Determine the [X, Y] coordinate at the center of the cell enclosing the given text.  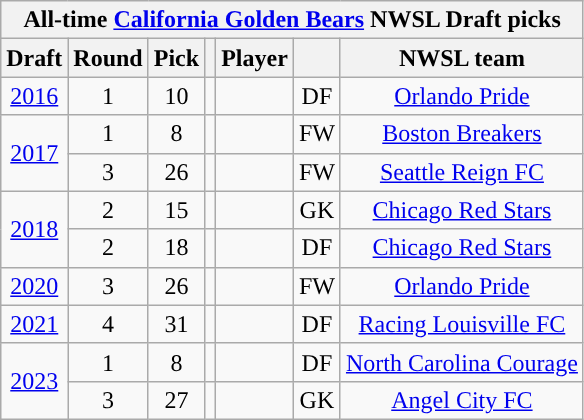
15 [176, 210]
Boston Breakers [462, 134]
2018 [34, 229]
NWSL team [462, 58]
31 [176, 324]
North Carolina Courage [462, 362]
2023 [34, 381]
Pick [176, 58]
Seattle Reign FC [462, 172]
2020 [34, 286]
Draft [34, 58]
18 [176, 248]
27 [176, 400]
All-time California Golden Bears NWSL Draft picks [292, 20]
4 [108, 324]
Angel City FC [462, 400]
Racing Louisville FC [462, 324]
Round [108, 58]
2017 [34, 153]
Player [255, 58]
2021 [34, 324]
10 [176, 96]
2016 [34, 96]
